From the cell containing the given text, extract its center point as [x, y] coordinate. 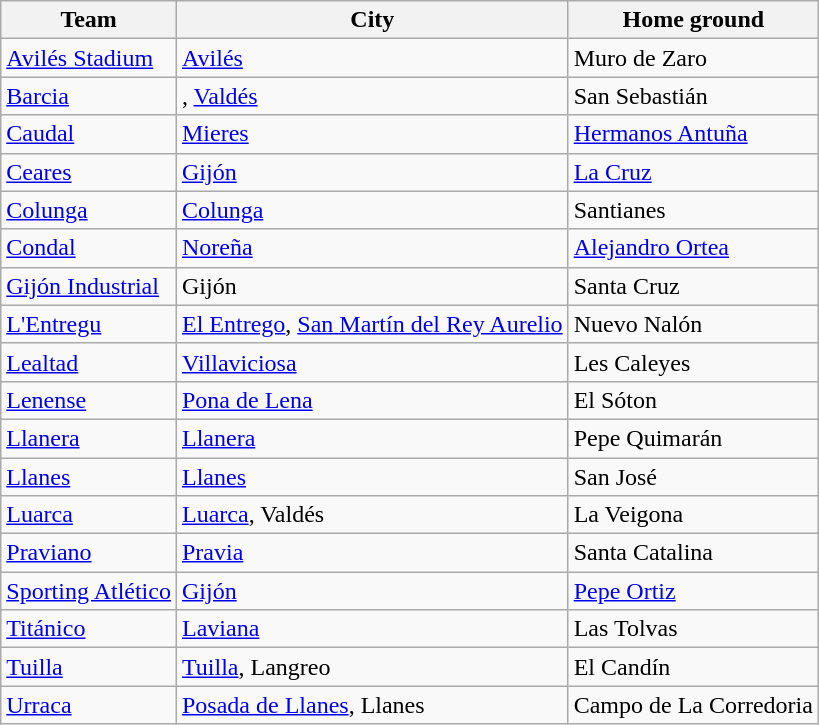
Avilés Stadium [89, 58]
Sporting Atlético [89, 591]
Condal [89, 248]
Urraca [89, 705]
Caudal [89, 134]
Pepe Ortiz [693, 591]
San José [693, 477]
Laviana [372, 629]
Alejandro Ortea [693, 248]
Villaviciosa [372, 362]
Posada de Llanes, Llanes [372, 705]
Avilés [372, 58]
Team [89, 20]
Les Caleyes [693, 362]
City [372, 20]
Pona de Lena [372, 400]
, Valdés [372, 96]
Muro de Zaro [693, 58]
Lealtad [89, 362]
Titánico [89, 629]
Noreña [372, 248]
Gijón Industrial [89, 286]
Tuilla [89, 667]
Lenense [89, 400]
Tuilla, Langreo [372, 667]
Pepe Quimarán [693, 438]
Campo de La Corredoria [693, 705]
Santa Catalina [693, 553]
Barcia [89, 96]
Luarca, Valdés [372, 515]
Praviano [89, 553]
Home ground [693, 20]
La Cruz [693, 172]
Pravia [372, 553]
Luarca [89, 515]
Nuevo Nalón [693, 324]
Santianes [693, 210]
San Sebastián [693, 96]
Ceares [89, 172]
El Candín [693, 667]
Mieres [372, 134]
El Sóton [693, 400]
Hermanos Antuña [693, 134]
El Entrego, San Martín del Rey Aurelio [372, 324]
L'Entregu [89, 324]
La Veigona [693, 515]
Las Tolvas [693, 629]
Santa Cruz [693, 286]
